For the text-containing cell, return its midpoint in [x, y] coordinate format. 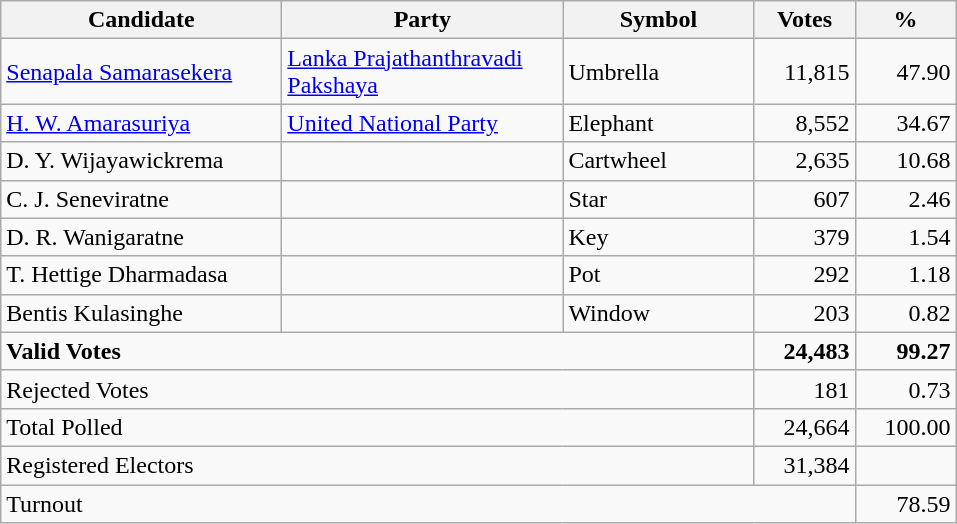
Registered Electors [378, 465]
Total Polled [378, 427]
47.90 [906, 72]
Party [422, 20]
Votes [804, 20]
Symbol [658, 20]
292 [804, 275]
11,815 [804, 72]
24,664 [804, 427]
Candidate [142, 20]
Cartwheel [658, 161]
99.27 [906, 351]
Valid Votes [378, 351]
Rejected Votes [378, 389]
203 [804, 313]
Elephant [658, 123]
Star [658, 199]
10.68 [906, 161]
Lanka Prajathanthravadi Pakshaya [422, 72]
T. Hettige Dharmadasa [142, 275]
Pot [658, 275]
8,552 [804, 123]
Turnout [428, 503]
Key [658, 237]
0.82 [906, 313]
Umbrella [658, 72]
D. Y. Wijayawickrema [142, 161]
H. W. Amarasuriya [142, 123]
100.00 [906, 427]
% [906, 20]
2.46 [906, 199]
181 [804, 389]
0.73 [906, 389]
Bentis Kulasinghe [142, 313]
C. J. Seneviratne [142, 199]
24,483 [804, 351]
78.59 [906, 503]
2,635 [804, 161]
1.18 [906, 275]
Senapala Samarasekera [142, 72]
Window [658, 313]
607 [804, 199]
379 [804, 237]
1.54 [906, 237]
34.67 [906, 123]
31,384 [804, 465]
D. R. Wanigaratne [142, 237]
United National Party [422, 123]
